Search for the cell housing the specified text and yield its (x, y) center coordinate. 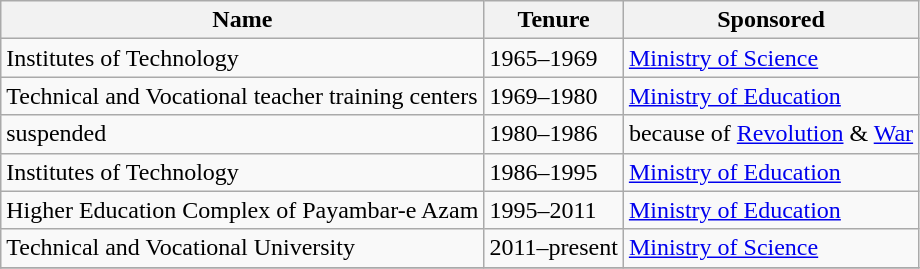
2011–present (554, 248)
1969–1980 (554, 96)
Tenure (554, 20)
Technical and Vocational teacher training centers (242, 96)
1980–1986 (554, 134)
because of Revolution & War (770, 134)
suspended (242, 134)
Higher Education Complex of Payambar-e Azam (242, 210)
Technical and Vocational University (242, 248)
1995–2011 (554, 210)
1986–1995 (554, 172)
Sponsored (770, 20)
1965–1969 (554, 58)
Name (242, 20)
